Identify which cell holds the provided text, then report its [X, Y] central coordinate. 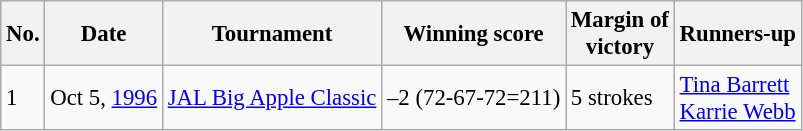
–2 (72-67-72=211) [474, 98]
No. [23, 34]
Oct 5, 1996 [104, 98]
Tournament [272, 34]
Date [104, 34]
Margin of victory [620, 34]
JAL Big Apple Classic [272, 98]
5 strokes [620, 98]
1 [23, 98]
Winning score [474, 34]
Tina Barrett Karrie Webb [738, 98]
Runners-up [738, 34]
